Detect which cell encompasses the target text, then output its (X, Y) center coordinate. 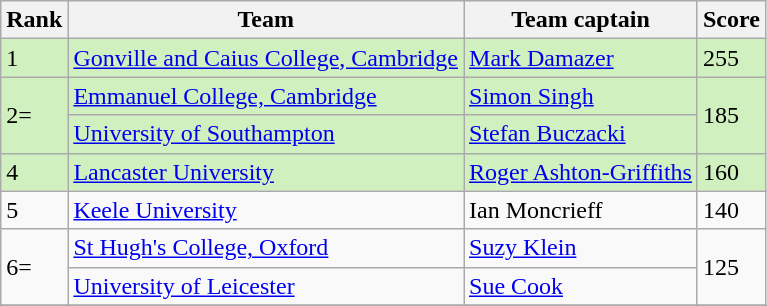
Team (266, 20)
5 (34, 210)
4 (34, 172)
Ian Moncrieff (581, 210)
6= (34, 267)
125 (731, 267)
160 (731, 172)
2= (34, 115)
Gonville and Caius College, Cambridge (266, 58)
Score (731, 20)
185 (731, 115)
Sue Cook (581, 286)
St Hugh's College, Oxford (266, 248)
Simon Singh (581, 96)
Keele University (266, 210)
140 (731, 210)
Mark Damazer (581, 58)
Roger Ashton-Griffiths (581, 172)
Stefan Buczacki (581, 134)
Emmanuel College, Cambridge (266, 96)
Lancaster University (266, 172)
255 (731, 58)
Rank (34, 20)
Team captain (581, 20)
University of Southampton (266, 134)
1 (34, 58)
Suzy Klein (581, 248)
University of Leicester (266, 286)
